Output the (x, y) coordinate of the center of the cell containing the given text.  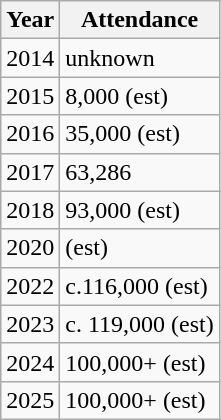
2025 (30, 400)
63,286 (140, 172)
2020 (30, 248)
2015 (30, 96)
2024 (30, 362)
2022 (30, 286)
Year (30, 20)
2014 (30, 58)
unknown (140, 58)
2018 (30, 210)
2017 (30, 172)
Attendance (140, 20)
(est) (140, 248)
35,000 (est) (140, 134)
93,000 (est) (140, 210)
8,000 (est) (140, 96)
2023 (30, 324)
c.116,000 (est) (140, 286)
2016 (30, 134)
c. 119,000 (est) (140, 324)
